Find where the given text appears and provide that cell's center as [x, y] coordinate. 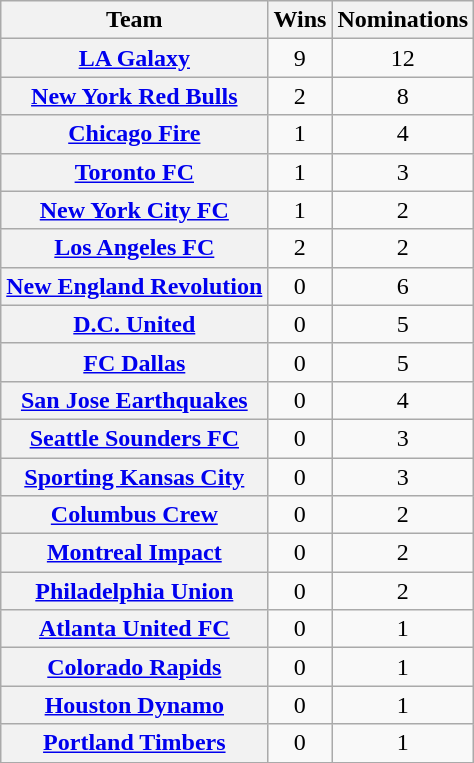
12 [403, 58]
Nominations [403, 20]
Chicago Fire [134, 134]
9 [300, 58]
Sporting Kansas City [134, 477]
New York City FC [134, 210]
FC Dallas [134, 362]
Philadelphia Union [134, 591]
D.C. United [134, 324]
8 [403, 96]
6 [403, 286]
Los Angeles FC [134, 248]
Seattle Sounders FC [134, 438]
Colorado Rapids [134, 667]
Houston Dynamo [134, 705]
Team [134, 20]
Columbus Crew [134, 515]
Toronto FC [134, 172]
San Jose Earthquakes [134, 400]
Montreal Impact [134, 553]
LA Galaxy [134, 58]
Atlanta United FC [134, 629]
New York Red Bulls [134, 96]
Wins [300, 20]
New England Revolution [134, 286]
Portland Timbers [134, 743]
